Output the (x, y) coordinate of the center of the cell containing the given text.  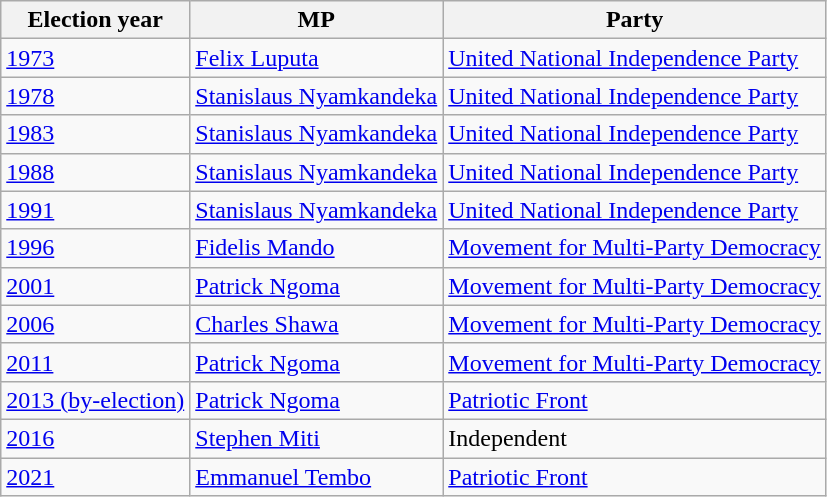
Stephen Miti (316, 438)
Independent (635, 438)
2001 (96, 286)
2006 (96, 324)
2011 (96, 362)
Party (635, 20)
1978 (96, 96)
2016 (96, 438)
2013 (by-election) (96, 400)
Charles Shawa (316, 324)
Election year (96, 20)
1983 (96, 134)
1973 (96, 58)
1996 (96, 248)
1988 (96, 172)
1991 (96, 210)
2021 (96, 477)
Emmanuel Tembo (316, 477)
Felix Luputa (316, 58)
Fidelis Mando (316, 248)
MP (316, 20)
